Capture the cell that displays the provided text and extract its [X, Y] central coordinate. 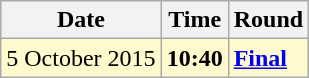
Final [268, 58]
10:40 [194, 58]
Date [81, 20]
Round [268, 20]
5 October 2015 [81, 58]
Time [194, 20]
